From the cell containing the given text, extract its center point as [x, y] coordinate. 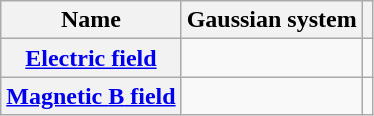
Name [91, 20]
Gaussian system [272, 20]
Electric field [91, 58]
Magnetic B field [91, 96]
